Return the (x, y) coordinate for the center point of the cell that contains the specified text.  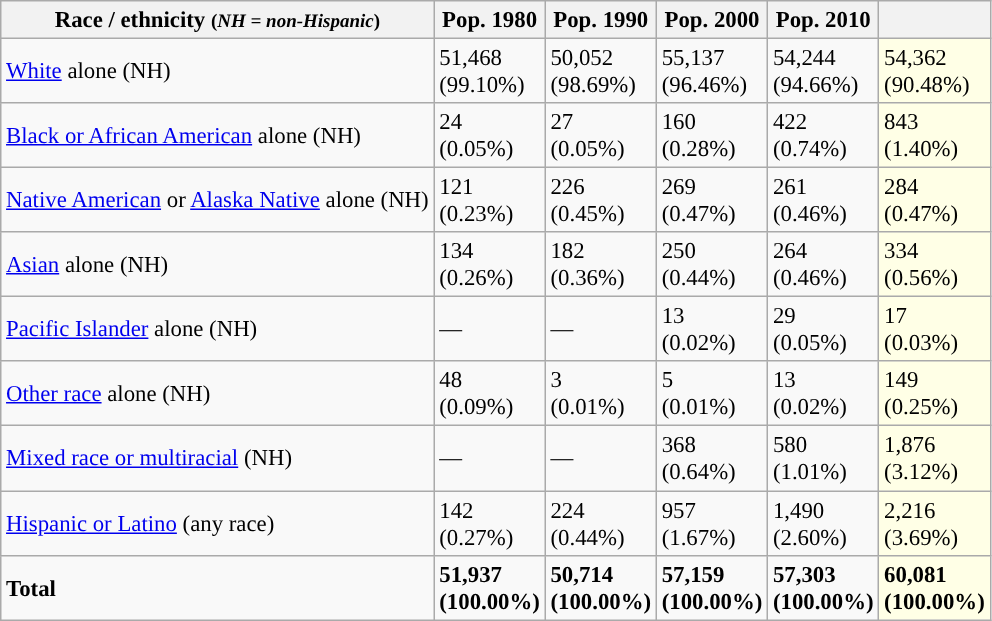
2,216(3.69%) (934, 524)
24(0.05%) (490, 136)
250(0.44%) (712, 264)
580(1.01%) (824, 458)
226(0.45%) (600, 200)
57,303(100.00%) (824, 588)
160(0.28%) (712, 136)
142(0.27%) (490, 524)
50,052(98.69%) (600, 72)
Pop. 2000 (712, 20)
Other race alone (NH) (218, 394)
57,159(100.00%) (712, 588)
Native American or Alaska Native alone (NH) (218, 200)
White alone (NH) (218, 72)
60,081(100.00%) (934, 588)
224(0.44%) (600, 524)
50,714(100.00%) (600, 588)
182(0.36%) (600, 264)
Black or African American alone (NH) (218, 136)
261(0.46%) (824, 200)
1,876(3.12%) (934, 458)
Pop. 1990 (600, 20)
Total (218, 588)
422(0.74%) (824, 136)
Pacific Islander alone (NH) (218, 330)
269(0.47%) (712, 200)
264(0.46%) (824, 264)
29(0.05%) (824, 330)
54,362(90.48%) (934, 72)
27(0.05%) (600, 136)
284(0.47%) (934, 200)
Hispanic or Latino (any race) (218, 524)
54,244(94.66%) (824, 72)
Asian alone (NH) (218, 264)
17(0.03%) (934, 330)
149(0.25%) (934, 394)
55,137(96.46%) (712, 72)
48(0.09%) (490, 394)
368(0.64%) (712, 458)
Mixed race or multiracial (NH) (218, 458)
Pop. 1980 (490, 20)
Race / ethnicity (NH = non-Hispanic) (218, 20)
51,468(99.10%) (490, 72)
134(0.26%) (490, 264)
5(0.01%) (712, 394)
3(0.01%) (600, 394)
121(0.23%) (490, 200)
1,490(2.60%) (824, 524)
Pop. 2010 (824, 20)
51,937(100.00%) (490, 588)
843(1.40%) (934, 136)
334(0.56%) (934, 264)
957(1.67%) (712, 524)
